Detect which cell encompasses the target text, then output its (X, Y) center coordinate. 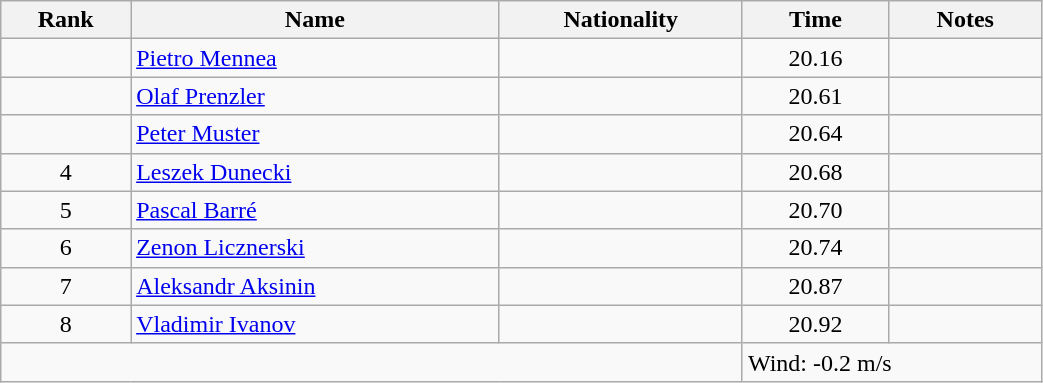
20.87 (815, 286)
6 (66, 248)
Vladimir Ivanov (315, 324)
Pietro Mennea (315, 58)
20.64 (815, 134)
7 (66, 286)
20.70 (815, 210)
8 (66, 324)
Olaf Prenzler (315, 96)
20.92 (815, 324)
4 (66, 172)
20.74 (815, 248)
Leszek Dunecki (315, 172)
Peter Muster (315, 134)
5 (66, 210)
20.68 (815, 172)
Pascal Barré (315, 210)
Time (815, 20)
20.16 (815, 58)
Name (315, 20)
Nationality (620, 20)
Zenon Licznerski (315, 248)
Rank (66, 20)
Wind: -0.2 m/s (892, 362)
20.61 (815, 96)
Notes (965, 20)
Aleksandr Aksinin (315, 286)
